Provide the (X, Y) coordinate of the cell's center where the given text is located.  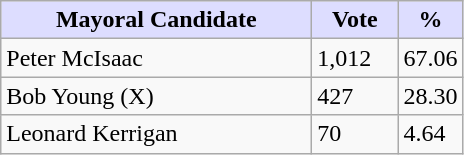
28.30 (430, 96)
Peter McIsaac (156, 58)
4.64 (430, 134)
Mayoral Candidate (156, 20)
70 (355, 134)
Vote (355, 20)
1,012 (355, 58)
67.06 (430, 58)
Bob Young (X) (156, 96)
% (430, 20)
Leonard Kerrigan (156, 134)
427 (355, 96)
